Output the [X, Y] coordinate of the center of the cell containing the given text.  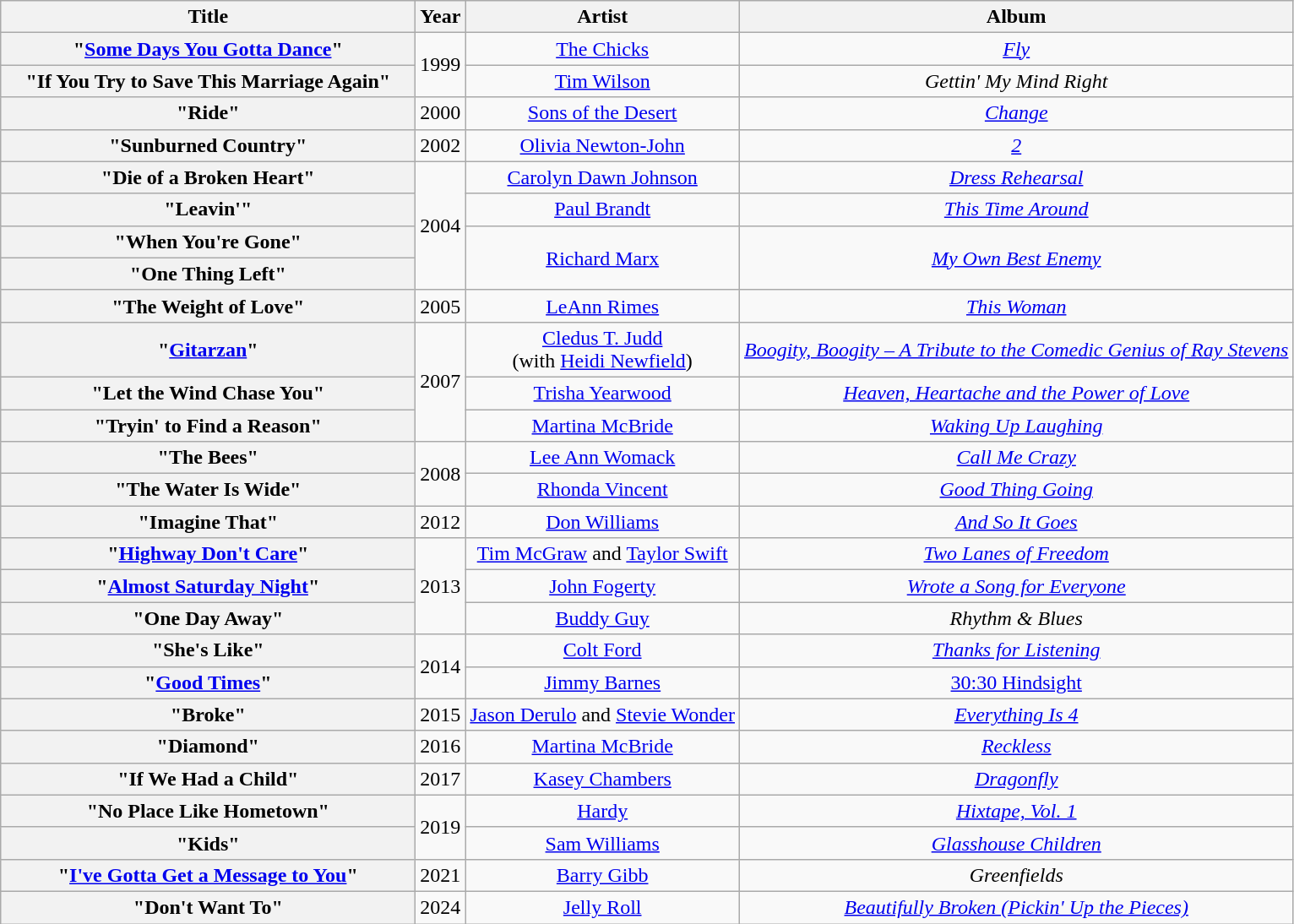
"Some Days You Gotta Dance" [208, 49]
"Don't Want To" [208, 907]
2017 [441, 779]
Change [1017, 113]
Reckless [1017, 747]
Year [441, 17]
"Diamond" [208, 747]
"She's Like" [208, 650]
My Own Best Enemy [1017, 258]
"The Bees" [208, 458]
2000 [441, 113]
Dragonfly [1017, 779]
2013 [441, 586]
Gettin' My Mind Right [1017, 81]
2007 [441, 382]
"Broke" [208, 715]
Fly [1017, 49]
Two Lanes of Freedom [1017, 554]
"Kids" [208, 843]
"Sunburned Country" [208, 145]
Don Williams [603, 522]
Paul Brandt [603, 209]
2024 [441, 907]
2021 [441, 875]
2004 [441, 226]
Call Me Crazy [1017, 458]
Carolyn Dawn Johnson [603, 177]
Waking Up Laughing [1017, 425]
Trisha Yearwood [603, 393]
Jelly Roll [603, 907]
Sam Williams [603, 843]
Dress Rehearsal [1017, 177]
Artist [603, 17]
Olivia Newton-John [603, 145]
Wrote a Song for Everyone [1017, 586]
Tim Wilson [603, 81]
"Gitarzan" [208, 350]
The Chicks [603, 49]
"Tryin' to Find a Reason" [208, 425]
2005 [441, 306]
2008 [441, 474]
"If We Had a Child" [208, 779]
2012 [441, 522]
Rhythm & Blues [1017, 618]
"No Place Like Hometown" [208, 811]
"Highway Don't Care" [208, 554]
John Fogerty [603, 586]
"If You Try to Save This Marriage Again" [208, 81]
Colt Ford [603, 650]
"Let the Wind Chase You" [208, 393]
"Die of a Broken Heart" [208, 177]
Thanks for Listening [1017, 650]
"One Day Away" [208, 618]
Hixtape, Vol. 1 [1017, 811]
Album [1017, 17]
This Time Around [1017, 209]
Greenfields [1017, 875]
2002 [441, 145]
30:30 Hindsight [1017, 682]
"Leavin'" [208, 209]
"Ride" [208, 113]
Barry Gibb [603, 875]
"Imagine That" [208, 522]
Sons of the Desert [603, 113]
LeAnn Rimes [603, 306]
Lee Ann Womack [603, 458]
Glasshouse Children [1017, 843]
2019 [441, 827]
2015 [441, 715]
"One Thing Left" [208, 274]
Beautifully Broken (Pickin' Up the Pieces) [1017, 907]
Boogity, Boogity – A Tribute to the Comedic Genius of Ray Stevens [1017, 350]
Rhonda Vincent [603, 490]
"Good Times" [208, 682]
Tim McGraw and Taylor Swift [603, 554]
Good Thing Going [1017, 490]
Cledus T. Judd(with Heidi Newfield) [603, 350]
Jimmy Barnes [603, 682]
2 [1017, 145]
And So It Goes [1017, 522]
Richard Marx [603, 258]
"When You're Gone" [208, 242]
2014 [441, 666]
"The Water Is Wide" [208, 490]
This Woman [1017, 306]
1999 [441, 65]
Kasey Chambers [603, 779]
"The Weight of Love" [208, 306]
Heaven, Heartache and the Power of Love [1017, 393]
Jason Derulo and Stevie Wonder [603, 715]
"I've Gotta Get a Message to You" [208, 875]
Everything Is 4 [1017, 715]
Title [208, 17]
2016 [441, 747]
Hardy [603, 811]
"Almost Saturday Night" [208, 586]
Buddy Guy [603, 618]
